Output the (x, y) coordinate of the center of the cell containing the given text.  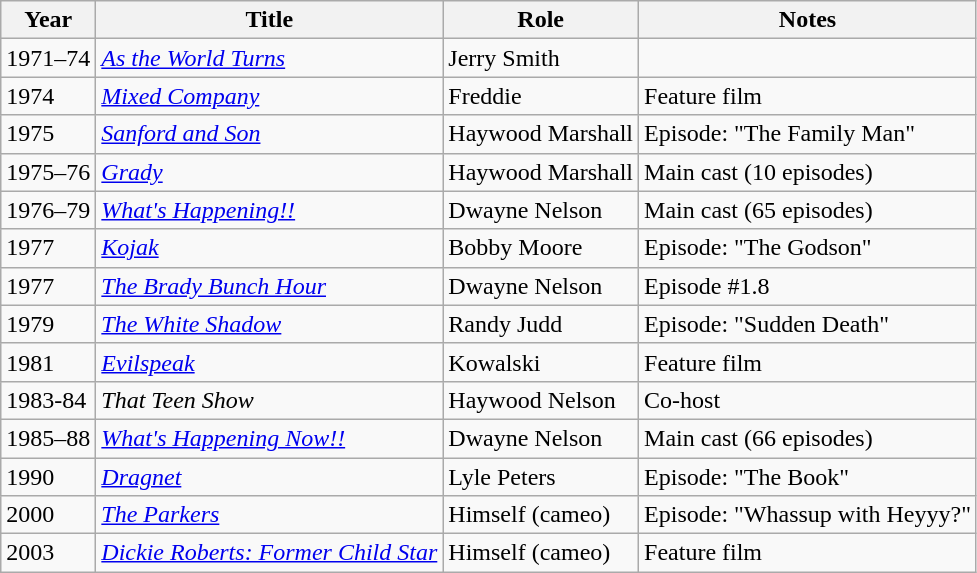
Mixed Company (270, 96)
1971–74 (48, 58)
Episode: "The Book" (808, 477)
Bobby Moore (541, 248)
Episode: "The Godson" (808, 248)
Sanford and Son (270, 134)
1985–88 (48, 438)
Freddie (541, 96)
Episode: "Sudden Death" (808, 324)
2000 (48, 515)
2003 (48, 553)
Randy Judd (541, 324)
Evilspeak (270, 362)
Haywood Nelson (541, 400)
Lyle Peters (541, 477)
What's Happening Now!! (270, 438)
1974 (48, 96)
Main cast (65 episodes) (808, 210)
1990 (48, 477)
The Parkers (270, 515)
1975 (48, 134)
The White Shadow (270, 324)
Role (541, 20)
What's Happening!! (270, 210)
Episode #1.8 (808, 286)
Co-host (808, 400)
1976–79 (48, 210)
The Brady Bunch Hour (270, 286)
Grady (270, 172)
1983-84 (48, 400)
That Teen Show (270, 400)
Episode: "The Family Man" (808, 134)
Dickie Roberts: Former Child Star (270, 553)
Kojak (270, 248)
Episode: "Whassup with Heyyy?" (808, 515)
1975–76 (48, 172)
Jerry Smith (541, 58)
Kowalski (541, 362)
1979 (48, 324)
Main cast (66 episodes) (808, 438)
Main cast (10 episodes) (808, 172)
1981 (48, 362)
Year (48, 20)
Notes (808, 20)
Dragnet (270, 477)
Title (270, 20)
As the World Turns (270, 58)
